Detect which cell encompasses the target text, then output its [x, y] center coordinate. 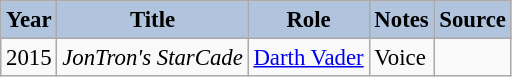
JonTron's StarCade [152, 58]
Year [29, 20]
Role [308, 20]
Title [152, 20]
Darth Vader [308, 58]
Source [472, 20]
Notes [402, 20]
2015 [29, 58]
Voice [402, 58]
